Pinpoint the cell where the given text exists, returning its (X, Y) midpoint coordinate. 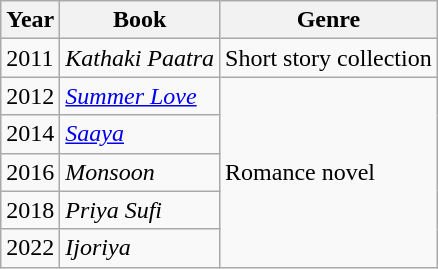
Saaya (140, 134)
2012 (30, 96)
2022 (30, 248)
Year (30, 20)
Genre (329, 20)
Book (140, 20)
Kathaki Paatra (140, 58)
2018 (30, 210)
Summer Love (140, 96)
Monsoon (140, 172)
2016 (30, 172)
2014 (30, 134)
Short story collection (329, 58)
Priya Sufi (140, 210)
2011 (30, 58)
Ijoriya (140, 248)
Romance novel (329, 172)
